Locate the cell with the specified text and output its (X, Y) center coordinate. 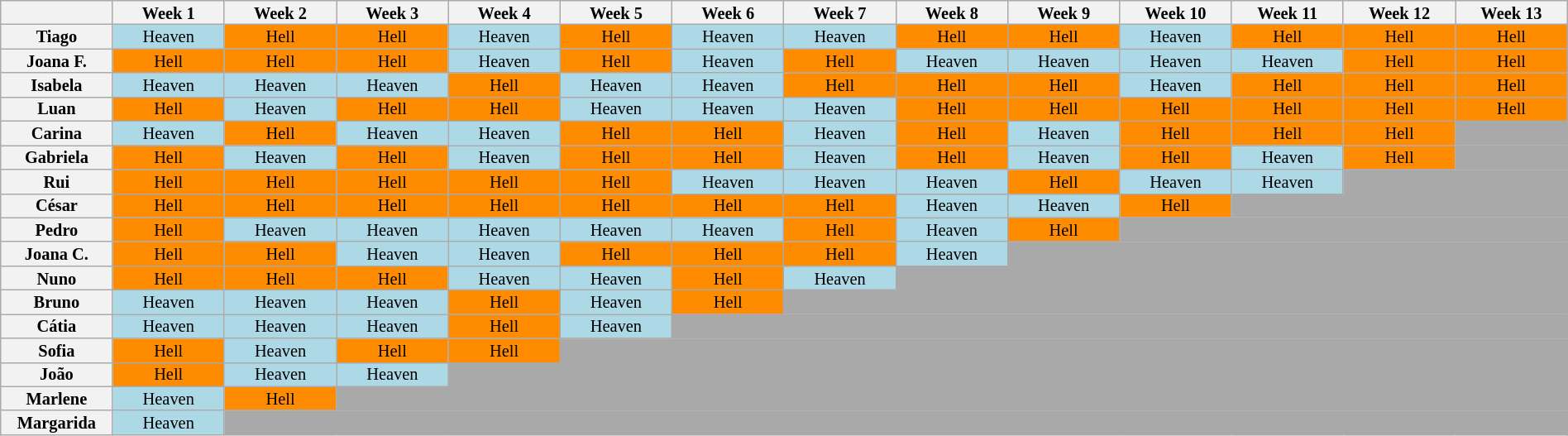
Week 4 (504, 12)
Tiago (56, 36)
César (56, 205)
Nuno (56, 278)
Week 13 (1512, 12)
Rui (56, 180)
Week 3 (392, 12)
Week 12 (1399, 12)
João (56, 374)
Carina (56, 132)
Joana F. (56, 61)
Week 5 (615, 12)
Week 1 (169, 12)
Sofia (56, 351)
Pedro (56, 230)
Cátia (56, 326)
Bruno (56, 301)
Isabela (56, 84)
Week 10 (1176, 12)
Marlene (56, 399)
Week 9 (1064, 12)
Margarida (56, 422)
Week 6 (728, 12)
Joana C. (56, 253)
Week 7 (840, 12)
Luan (56, 109)
Week 11 (1287, 12)
Week 2 (280, 12)
Gabriela (56, 157)
Week 8 (951, 12)
